Capture the cell that displays the provided text and extract its (x, y) central coordinate. 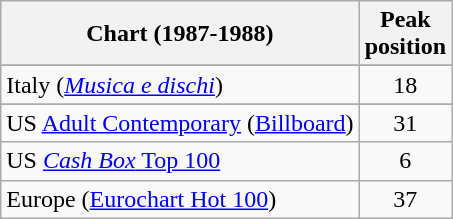
6 (405, 161)
Peakposition (405, 34)
Chart (1987-1988) (180, 34)
Europe (Eurochart Hot 100) (180, 199)
18 (405, 85)
31 (405, 123)
US Adult Contemporary (Billboard) (180, 123)
US Cash Box Top 100 (180, 161)
Italy (Musica e dischi) (180, 85)
37 (405, 199)
